Extract the [X, Y] coordinate from the center of the cell holding the provided text.  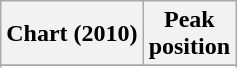
Peakposition [189, 34]
Chart (2010) [72, 34]
